Return (X, Y) of the center of cell containing provided text 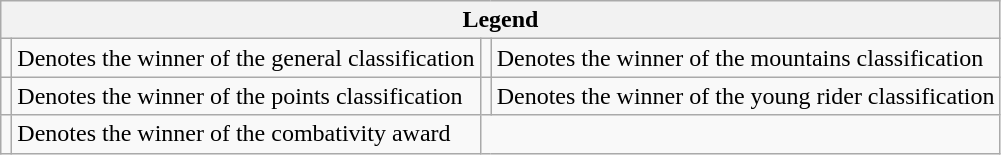
Legend (500, 20)
Denotes the winner of the combativity award (246, 134)
Denotes the winner of the young rider classification (746, 96)
Denotes the winner of the mountains classification (746, 58)
Denotes the winner of the points classification (246, 96)
Denotes the winner of the general classification (246, 58)
